Pinpoint the cell where the given text exists, returning its (x, y) midpoint coordinate. 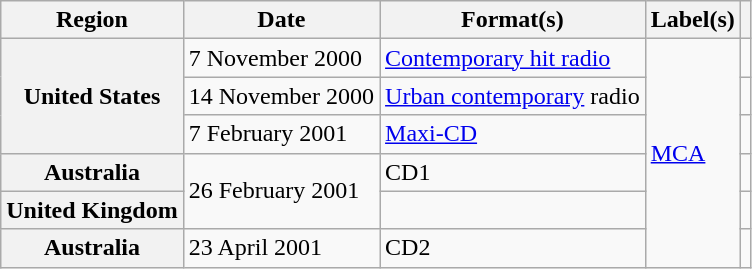
United States (92, 96)
Maxi-CD (513, 134)
MCA (692, 153)
Format(s) (513, 20)
Date (281, 20)
7 February 2001 (281, 134)
26 February 2001 (281, 191)
23 April 2001 (281, 248)
CD1 (513, 172)
Urban contemporary radio (513, 96)
14 November 2000 (281, 96)
Region (92, 20)
7 November 2000 (281, 58)
Contemporary hit radio (513, 58)
CD2 (513, 248)
Label(s) (692, 20)
United Kingdom (92, 210)
